For the text-containing cell, return its midpoint in [X, Y] coordinate format. 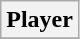
Player [40, 20]
